Output the (X, Y) coordinate of the center of the cell containing the given text.  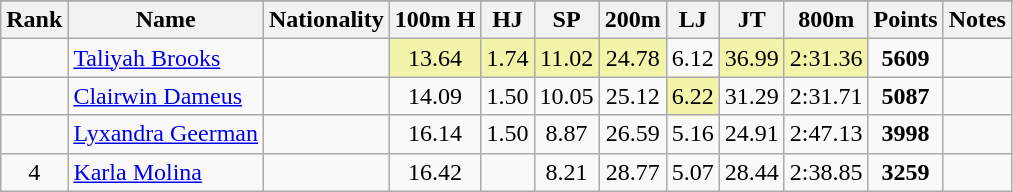
6.22 (692, 96)
25.12 (632, 96)
Rank (34, 20)
24.78 (632, 58)
2:38.85 (826, 172)
Nationality (327, 20)
Karla Molina (166, 172)
Points (906, 20)
13.64 (435, 58)
24.91 (752, 134)
2:47.13 (826, 134)
16.14 (435, 134)
3259 (906, 172)
Taliyah Brooks (166, 58)
10.05 (566, 96)
3998 (906, 134)
14.09 (435, 96)
5087 (906, 96)
HJ (508, 20)
28.44 (752, 172)
11.02 (566, 58)
Clairwin Dameus (166, 96)
6.12 (692, 58)
16.42 (435, 172)
5609 (906, 58)
800m (826, 20)
8.21 (566, 172)
2:31.36 (826, 58)
Name (166, 20)
28.77 (632, 172)
Notes (977, 20)
31.29 (752, 96)
200m (632, 20)
5.07 (692, 172)
Lyxandra Geerman (166, 134)
2:31.71 (826, 96)
36.99 (752, 58)
LJ (692, 20)
5.16 (692, 134)
100m H (435, 20)
26.59 (632, 134)
4 (34, 172)
JT (752, 20)
8.87 (566, 134)
SP (566, 20)
1.74 (508, 58)
